Output the [x, y] coordinate of the center of the cell containing the given text.  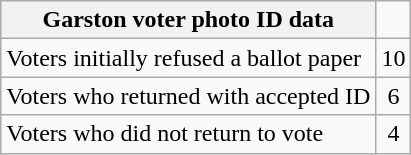
4 [394, 134]
Voters initially refused a ballot paper [188, 58]
Voters who did not return to vote [188, 134]
Garston voter photo ID data [188, 20]
Voters who returned with accepted ID [188, 96]
10 [394, 58]
6 [394, 96]
